Capture the cell that displays the provided text and extract its (x, y) central coordinate. 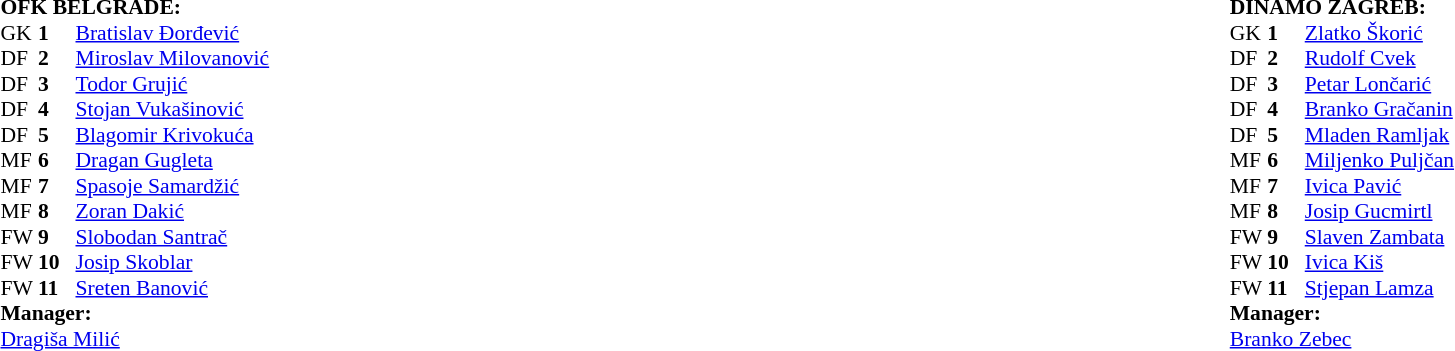
Sreten Banović (226, 288)
Stojan Vukašinović (226, 109)
Slobodan Santrač (226, 237)
Josip Skoblar (226, 263)
Bratislav Đorđević (226, 33)
Spasoje Samardžić (226, 186)
Blagomir Krivokuća (226, 135)
Dragan Gugleta (226, 161)
Manager: (188, 313)
Todor Grujić (226, 84)
Miroslav Milovanović (226, 59)
Zoran Dakić (226, 211)
